Provide the [X, Y] coordinate of the cell's center where the given text is located.  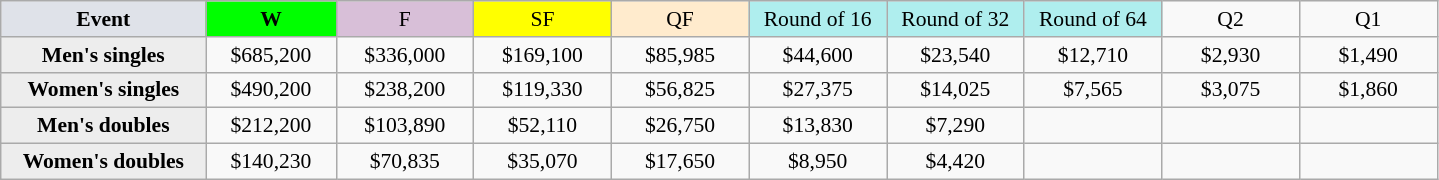
Women's singles [104, 90]
$4,420 [955, 162]
$336,000 [405, 55]
Round of 16 [818, 19]
$169,100 [543, 55]
$7,290 [955, 126]
$12,710 [1093, 55]
$8,950 [818, 162]
$140,230 [271, 162]
$1,860 [1368, 90]
F [405, 19]
$23,540 [955, 55]
$14,025 [955, 90]
$490,200 [271, 90]
$13,830 [818, 126]
$56,825 [680, 90]
Men's singles [104, 55]
Round of 32 [955, 19]
W [271, 19]
Q1 [1368, 19]
SF [543, 19]
$17,650 [680, 162]
Women's doubles [104, 162]
$44,600 [818, 55]
Q2 [1231, 19]
$70,835 [405, 162]
$27,375 [818, 90]
$85,985 [680, 55]
$238,200 [405, 90]
$1,490 [1368, 55]
Round of 64 [1093, 19]
$26,750 [680, 126]
Event [104, 19]
Men's doubles [104, 126]
$119,330 [543, 90]
$52,110 [543, 126]
$685,200 [271, 55]
$7,565 [1093, 90]
$2,930 [1231, 55]
$35,070 [543, 162]
$103,890 [405, 126]
$3,075 [1231, 90]
QF [680, 19]
$212,200 [271, 126]
